Provide the [x, y] coordinate of the cell's center where the given text is located.  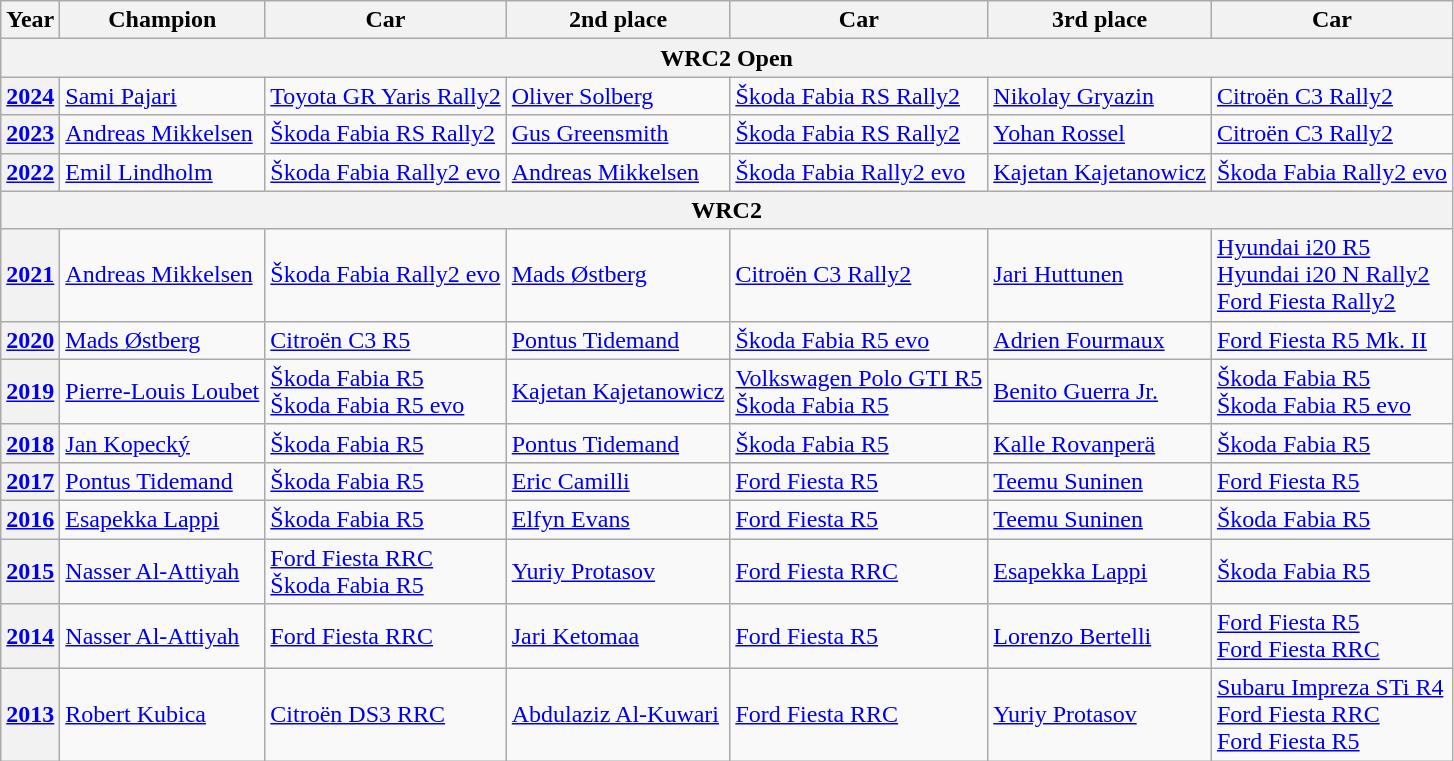
Oliver Solberg [618, 96]
2023 [30, 134]
Jan Kopecký [162, 443]
Citroën C3 R5 [386, 340]
2nd place [618, 20]
Lorenzo Bertelli [1100, 636]
Jari Huttunen [1100, 275]
Pierre-Louis Loubet [162, 392]
Ford Fiesta R5 Ford Fiesta RRC [1332, 636]
2024 [30, 96]
2017 [30, 481]
2016 [30, 519]
Jari Ketomaa [618, 636]
Robert Kubica [162, 715]
Škoda Fabia R5 evo [859, 340]
Eric Camilli [618, 481]
3rd place [1100, 20]
Sami Pajari [162, 96]
Yohan Rossel [1100, 134]
2014 [30, 636]
2015 [30, 570]
2022 [30, 172]
Kalle Rovanperä [1100, 443]
Subaru Impreza STi R4 Ford Fiesta RRC Ford Fiesta R5 [1332, 715]
Toyota GR Yaris Rally2 [386, 96]
2013 [30, 715]
Gus Greensmith [618, 134]
Citroën DS3 RRC [386, 715]
Champion [162, 20]
Elfyn Evans [618, 519]
Ford Fiesta RRC Škoda Fabia R5 [386, 570]
Adrien Fourmaux [1100, 340]
WRC2 Open [727, 58]
Hyundai i20 R5Hyundai i20 N Rally2Ford Fiesta Rally2 [1332, 275]
Year [30, 20]
2021 [30, 275]
2019 [30, 392]
Ford Fiesta R5 Mk. II [1332, 340]
Volkswagen Polo GTI R5Škoda Fabia R5 [859, 392]
Emil Lindholm [162, 172]
Nikolay Gryazin [1100, 96]
2020 [30, 340]
WRC2 [727, 210]
Abdulaziz Al-Kuwari [618, 715]
Benito Guerra Jr. [1100, 392]
2018 [30, 443]
